Determine the (X, Y) coordinate at the center of the cell enclosing the given text.  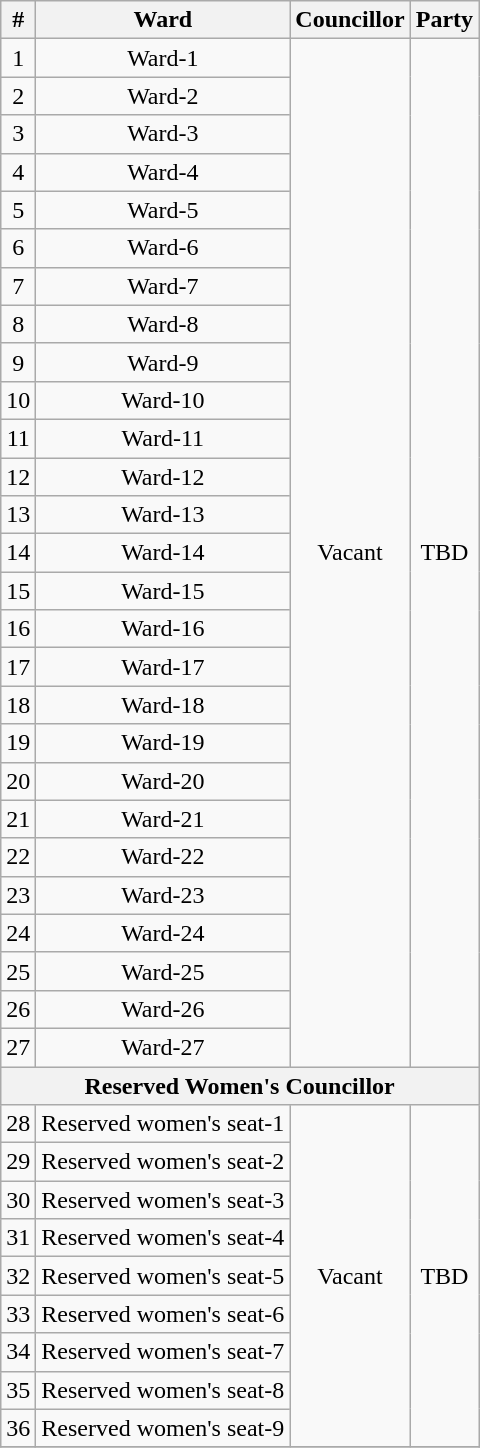
# (18, 20)
Ward-6 (163, 248)
Reserved women's seat-9 (163, 1428)
34 (18, 1352)
Reserved women's seat-3 (163, 1200)
19 (18, 743)
Reserved women's seat-5 (163, 1276)
Ward (163, 20)
Ward-12 (163, 477)
Ward-1 (163, 58)
Ward-18 (163, 705)
30 (18, 1200)
Ward-3 (163, 134)
Reserved women's seat-4 (163, 1238)
32 (18, 1276)
Reserved women's seat-8 (163, 1390)
14 (18, 553)
20 (18, 781)
Ward-16 (163, 629)
Reserved women's seat-7 (163, 1352)
1 (18, 58)
Ward-7 (163, 286)
2 (18, 96)
17 (18, 667)
Ward-10 (163, 400)
21 (18, 819)
Ward-26 (163, 1009)
13 (18, 515)
28 (18, 1124)
36 (18, 1428)
Ward-27 (163, 1047)
Reserved women's seat-6 (163, 1314)
Ward-17 (163, 667)
16 (18, 629)
9 (18, 362)
25 (18, 971)
Ward-8 (163, 324)
Ward-19 (163, 743)
29 (18, 1162)
33 (18, 1314)
Reserved women's seat-2 (163, 1162)
23 (18, 895)
Ward-2 (163, 96)
Councillor (350, 20)
35 (18, 1390)
Ward-20 (163, 781)
Ward-25 (163, 971)
Ward-11 (163, 438)
Reserved women's seat-1 (163, 1124)
6 (18, 248)
Ward-15 (163, 591)
4 (18, 172)
Ward-5 (163, 210)
Ward-9 (163, 362)
18 (18, 705)
Ward-4 (163, 172)
26 (18, 1009)
3 (18, 134)
24 (18, 933)
Ward-21 (163, 819)
22 (18, 857)
7 (18, 286)
11 (18, 438)
Party (444, 20)
Reserved Women's Councillor (240, 1085)
Ward-14 (163, 553)
12 (18, 477)
8 (18, 324)
5 (18, 210)
Ward-23 (163, 895)
27 (18, 1047)
15 (18, 591)
Ward-24 (163, 933)
Ward-13 (163, 515)
10 (18, 400)
Ward-22 (163, 857)
31 (18, 1238)
